From the cell containing the given text, extract its center point as (X, Y) coordinate. 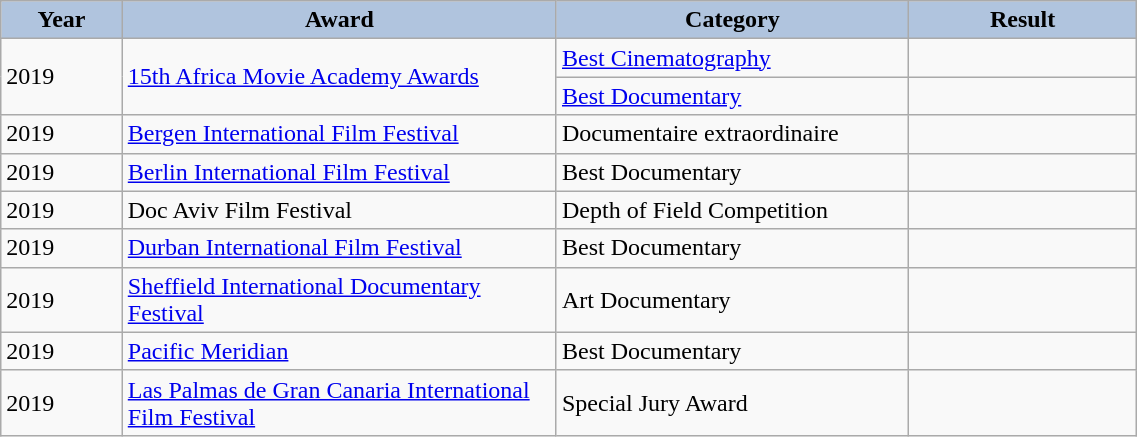
Best Cinematography (732, 58)
Category (732, 20)
15th Africa Movie Academy Awards (339, 77)
Award (339, 20)
Pacific Meridian (339, 351)
Documentaire extraordinaire (732, 134)
Doc Aviv Film Festival (339, 210)
Depth of Field Competition (732, 210)
Durban International Film Festival (339, 248)
Las Palmas de Gran Canaria International Film Festival (339, 402)
Year (62, 20)
Berlin International Film Festival (339, 172)
Result (1022, 20)
Art Documentary (732, 300)
Sheffield International Documentary Festival (339, 300)
Bergen International Film Festival (339, 134)
Special Jury Award (732, 402)
